Pinpoint the cell where the given text exists, returning its (x, y) midpoint coordinate. 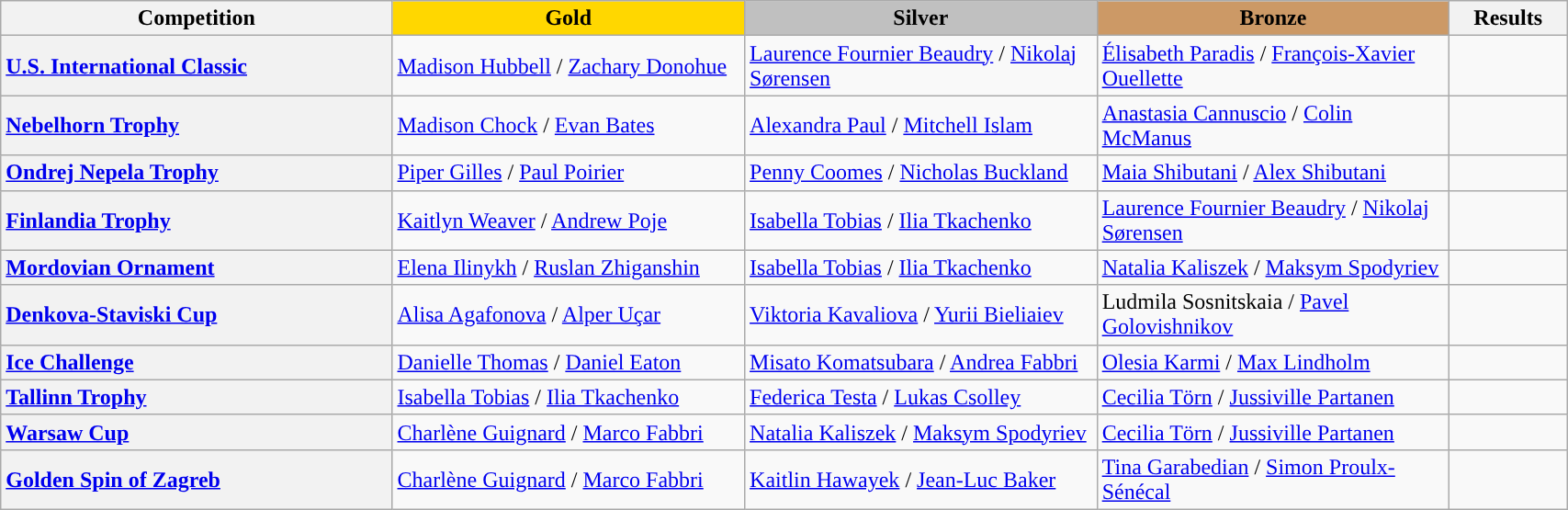
Golden Spin of Zagreb (197, 480)
Piper Gilles / Paul Poirier (569, 173)
Warsaw Cup (197, 432)
Competition (197, 18)
Denkova-Staviski Cup (197, 314)
U.S. International Classic (197, 66)
Élisabeth Paradis / François-Xavier Ouellette (1273, 66)
Tallinn Trophy (197, 397)
Silver (921, 18)
Misato Komatsubara / Andrea Fabbri (921, 362)
Federica Testa / Lukas Csolley (921, 397)
Alisa Agafonova / Alper Uçar (569, 314)
Elena Ilinykh / Ruslan Zhiganshin (569, 267)
Kaitlin Hawayek / Jean-Luc Baker (921, 480)
Olesia Karmi / Max Lindholm (1273, 362)
Ondrej Nepela Trophy (197, 173)
Finlandia Trophy (197, 221)
Ice Challenge (197, 362)
Nebelhorn Trophy (197, 125)
Penny Coomes / Nicholas Buckland (921, 173)
Danielle Thomas / Daniel Eaton (569, 362)
Mordovian Ornament (197, 267)
Bronze (1273, 18)
Maia Shibutani / Alex Shibutani (1273, 173)
Tina Garabedian / Simon Proulx-Sénécal (1273, 480)
Anastasia Cannuscio / Colin McManus (1273, 125)
Kaitlyn Weaver / Andrew Poje (569, 221)
Madison Chock / Evan Bates (569, 125)
Results (1508, 18)
Gold (569, 18)
Alexandra Paul / Mitchell Islam (921, 125)
Madison Hubbell / Zachary Donohue (569, 66)
Ludmila Sosnitskaia / Pavel Golovishnikov (1273, 314)
Viktoria Kavaliova / Yurii Bieliaiev (921, 314)
